Find where the given text appears and provide that cell's center as [X, Y] coordinate. 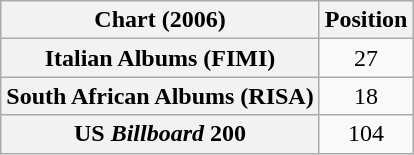
South African Albums (RISA) [160, 96]
18 [366, 96]
27 [366, 58]
Italian Albums (FIMI) [160, 58]
US Billboard 200 [160, 134]
Chart (2006) [160, 20]
104 [366, 134]
Position [366, 20]
